Capture the cell that displays the provided text and extract its [X, Y] central coordinate. 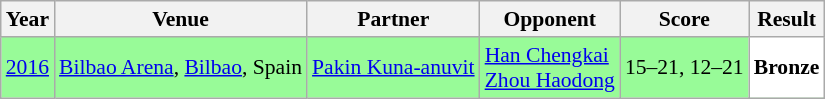
Opponent [550, 19]
Bronze [787, 68]
Score [684, 19]
Result [787, 19]
Pakin Kuna-anuvit [394, 68]
2016 [28, 68]
Venue [180, 19]
Han Chengkai Zhou Haodong [550, 68]
Partner [394, 19]
15–21, 12–21 [684, 68]
Bilbao Arena, Bilbao, Spain [180, 68]
Year [28, 19]
